Extract the (x, y) coordinate from the center of the cell holding the provided text.  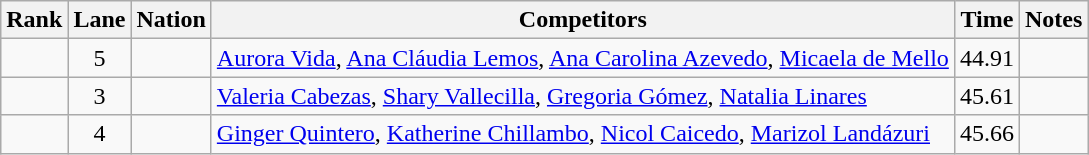
Rank (34, 20)
Nation (171, 20)
Lane (100, 20)
Time (986, 20)
Ginger Quintero, Katherine Chillambo, Nicol Caicedo, Marizol Landázuri (582, 134)
3 (100, 96)
Valeria Cabezas, Shary Vallecilla, Gregoria Gómez, Natalia Linares (582, 96)
Aurora Vida, Ana Cláudia Lemos, Ana Carolina Azevedo, Micaela de Mello (582, 58)
4 (100, 134)
Competitors (582, 20)
45.66 (986, 134)
45.61 (986, 96)
44.91 (986, 58)
5 (100, 58)
Notes (1053, 20)
